From the cell containing the given text, extract its center point as [x, y] coordinate. 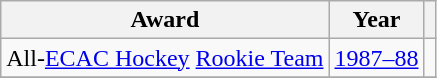
Award [165, 20]
Year [376, 20]
1987–88 [376, 58]
All-ECAC Hockey Rookie Team [165, 58]
